Extract the [x, y] coordinate from the center of the cell holding the provided text.  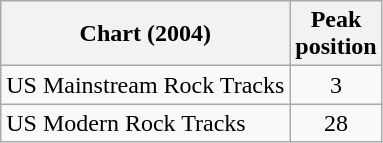
Peakposition [336, 34]
Chart (2004) [146, 34]
28 [336, 123]
3 [336, 85]
US Mainstream Rock Tracks [146, 85]
US Modern Rock Tracks [146, 123]
